Identify which cell holds the provided text, then report its (x, y) central coordinate. 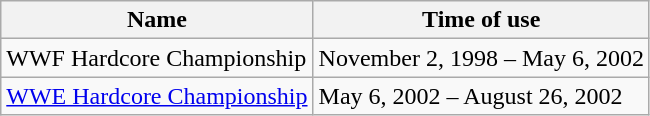
Time of use (481, 20)
May 6, 2002 – August 26, 2002 (481, 96)
Name (157, 20)
November 2, 1998 – May 6, 2002 (481, 58)
WWE Hardcore Championship (157, 96)
WWF Hardcore Championship (157, 58)
